Identify which cell holds the provided text, then report its (x, y) central coordinate. 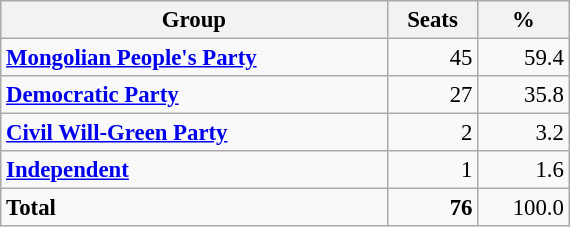
Group (194, 20)
3.2 (524, 133)
1.6 (524, 170)
76 (432, 208)
Civil Will-Green Party (194, 133)
Seats (432, 20)
27 (432, 95)
1 (432, 170)
% (524, 20)
Democratic Party (194, 95)
35.8 (524, 95)
59.4 (524, 58)
Mongolian People's Party (194, 58)
2 (432, 133)
45 (432, 58)
100.0 (524, 208)
Independent (194, 170)
Total (194, 208)
